Return the [x, y] coordinate for the center point of the cell that contains the specified text.  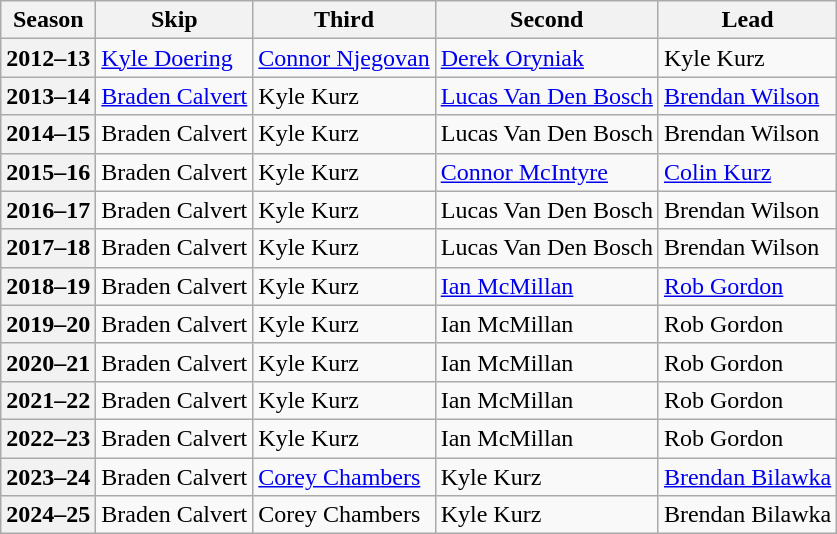
2022–23 [48, 438]
2019–20 [48, 324]
Kyle Doering [174, 58]
Derek Oryniak [546, 58]
Skip [174, 20]
2012–13 [48, 58]
Colin Kurz [747, 172]
2024–25 [48, 515]
2021–22 [48, 400]
2015–16 [48, 172]
Connor Njegovan [344, 58]
2013–14 [48, 96]
2020–21 [48, 362]
Third [344, 20]
2023–24 [48, 477]
Season [48, 20]
Second [546, 20]
Lead [747, 20]
2016–17 [48, 210]
2014–15 [48, 134]
2017–18 [48, 248]
Connor McIntyre [546, 172]
2018–19 [48, 286]
